Capture the cell that displays the provided text and extract its (x, y) central coordinate. 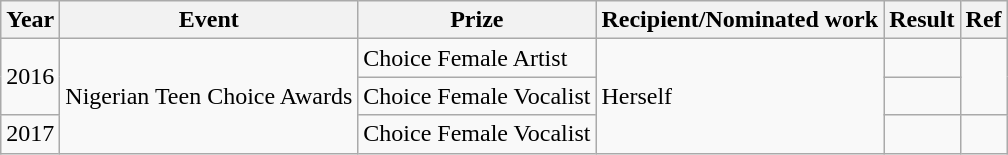
Choice Female Artist (477, 58)
Event (209, 20)
Ref (984, 20)
2016 (30, 77)
Recipient/Nominated work (740, 20)
Result (922, 20)
Nigerian Teen Choice Awards (209, 96)
Year (30, 20)
2017 (30, 134)
Herself (740, 96)
Prize (477, 20)
